Return the [X, Y] coordinate for the center point of the cell that contains the specified text.  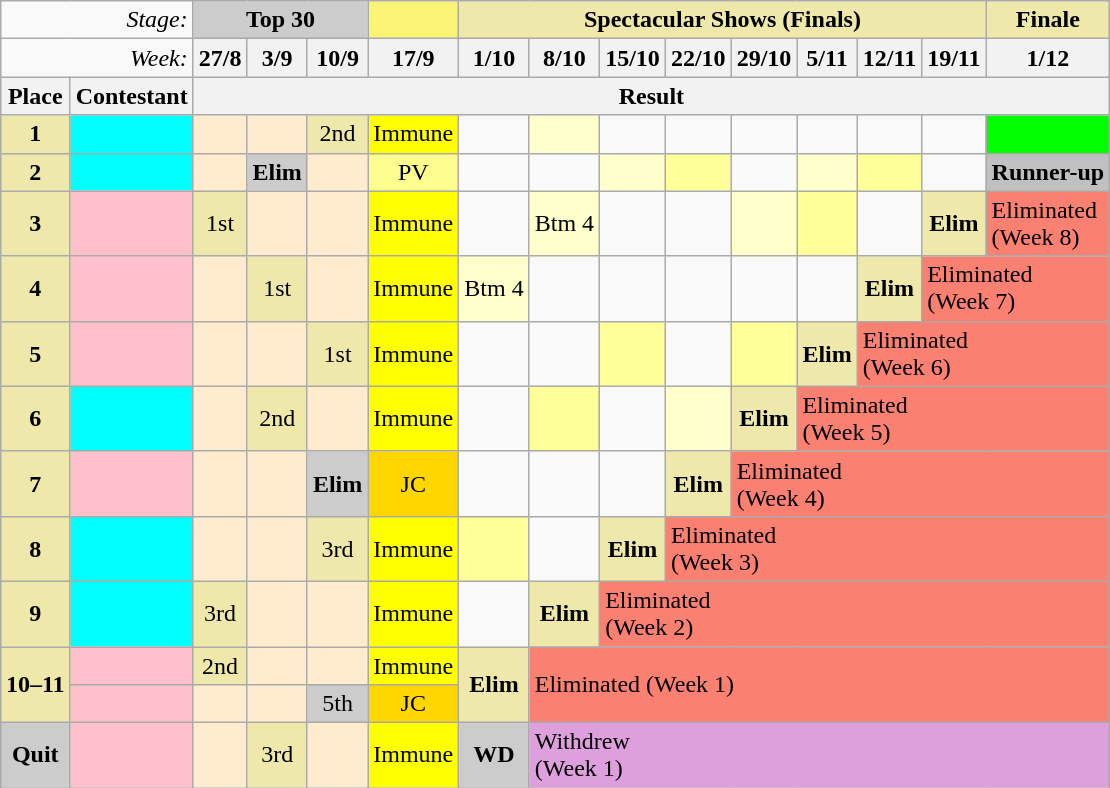
Runner-up [1048, 172]
5 [35, 354]
7 [35, 484]
WD [494, 756]
Result [651, 96]
Spectacular Shows (Finals) [722, 20]
Eliminated (Week 1) [819, 684]
29/10 [764, 58]
Contestant [132, 96]
Withdrew(Week 1) [819, 756]
19/11 [954, 58]
Eliminated (Week 5) [954, 418]
1/12 [1048, 58]
9 [35, 614]
Place [35, 96]
10/9 [337, 58]
27/8 [220, 58]
Eliminated (Week 4) [920, 484]
Finale [1048, 20]
22/10 [698, 58]
Eliminated (Week 2) [855, 614]
3 [35, 224]
8 [35, 548]
10–11 [35, 684]
Eliminated (Week 3) [887, 548]
Eliminated (Week 8) [1048, 224]
1/10 [494, 58]
PV [414, 172]
5th [337, 704]
Stage: [96, 20]
3/9 [277, 58]
17/9 [414, 58]
Eliminated (Week 6) [983, 354]
Top 30 [280, 20]
6 [35, 418]
8/10 [564, 58]
12/11 [889, 58]
15/10 [633, 58]
4 [35, 288]
Quit [35, 756]
1 [35, 134]
Week: [96, 58]
5/11 [827, 58]
Eliminated (Week 7) [1016, 288]
2 [35, 172]
